Pinpoint the cell where the given text exists, returning its (X, Y) midpoint coordinate. 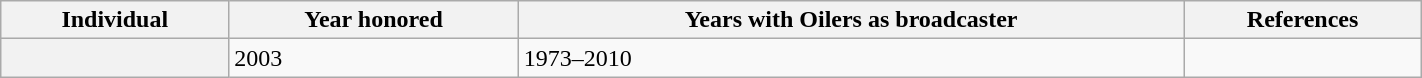
Individual (115, 20)
References (1302, 20)
1973–2010 (851, 58)
Year honored (374, 20)
2003 (374, 58)
Years with Oilers as broadcaster (851, 20)
